Search for the cell housing the specified text and yield its (x, y) center coordinate. 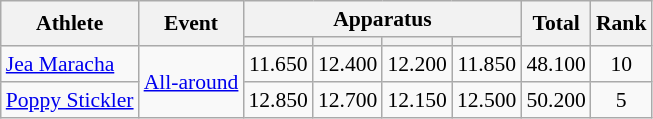
Poppy Stickler (70, 100)
5 (622, 100)
12.150 (416, 100)
50.200 (556, 100)
12.500 (486, 100)
12.700 (348, 100)
12.400 (348, 64)
11.850 (486, 64)
10 (622, 64)
Apparatus (382, 19)
Jea Maracha (70, 64)
11.650 (278, 64)
All-around (192, 82)
48.100 (556, 64)
12.200 (416, 64)
Athlete (70, 24)
Rank (622, 24)
Event (192, 24)
12.850 (278, 100)
Total (556, 24)
